Determine the [X, Y] coordinate at the center of the cell enclosing the given text.  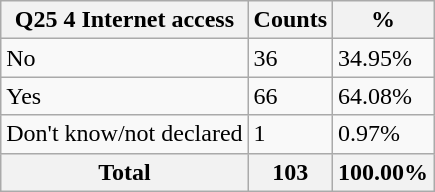
34.95% [384, 58]
103 [290, 172]
36 [290, 58]
% [384, 20]
Don't know/not declared [124, 134]
0.97% [384, 134]
Q25 4 Internet access [124, 20]
64.08% [384, 96]
1 [290, 134]
No [124, 58]
100.00% [384, 172]
66 [290, 96]
Counts [290, 20]
Yes [124, 96]
Total [124, 172]
